Extract the (x, y) coordinate from the center of the cell holding the provided text.  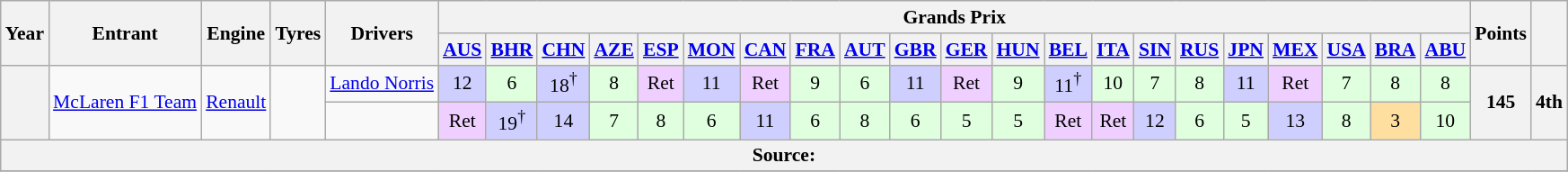
14 (563, 121)
RUS (1200, 50)
ABU (1446, 50)
13 (1295, 121)
CHN (563, 50)
CAN (765, 50)
AUT (865, 50)
Drivers (382, 32)
145 (1501, 103)
Renault (235, 103)
ESP (661, 50)
19† (512, 121)
4th (1549, 103)
Engine (235, 32)
SIN (1155, 50)
Source: (784, 156)
11† (1069, 83)
MON (711, 50)
BRA (1396, 50)
HUN (1017, 50)
GBR (916, 50)
Lando Norris (382, 83)
USA (1345, 50)
Points (1501, 32)
Year (25, 32)
McLaren F1 Team (125, 103)
18† (563, 83)
MEX (1295, 50)
Tyres (298, 32)
BHR (512, 50)
JPN (1246, 50)
ITA (1114, 50)
FRA (815, 50)
AZE (614, 50)
GER (966, 50)
Grands Prix (954, 17)
BEL (1069, 50)
AUS (462, 50)
Entrant (125, 32)
3 (1396, 121)
